Pinpoint the cell where the given text exists, returning its [x, y] midpoint coordinate. 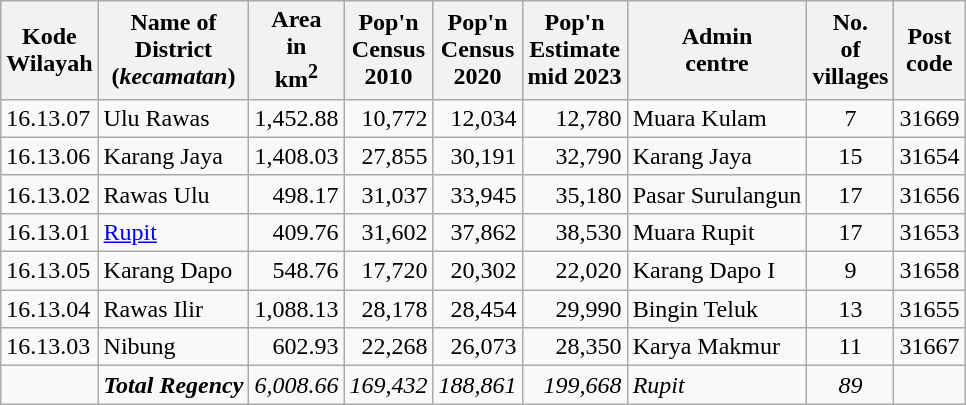
31669 [930, 118]
188,861 [478, 385]
16.13.07 [50, 118]
Name ofDistrict(kecamatan) [174, 50]
16.13.06 [50, 156]
89 [850, 385]
37,862 [478, 232]
31656 [930, 194]
17,720 [388, 271]
32,790 [574, 156]
16.13.03 [50, 347]
31654 [930, 156]
27,855 [388, 156]
Karang Dapo I [717, 271]
16.13.01 [50, 232]
602.93 [296, 347]
498.17 [296, 194]
169,432 [388, 385]
Pop'nCensus2010 [388, 50]
Ulu Rawas [174, 118]
199,668 [574, 385]
30,191 [478, 156]
Admin centre [717, 50]
Nibung [174, 347]
Rawas Ilir [174, 309]
29,990 [574, 309]
16.13.05 [50, 271]
Rawas Ulu [174, 194]
35,180 [574, 194]
31653 [930, 232]
Muara Kulam [717, 118]
Karya Makmur [717, 347]
31,602 [388, 232]
6,008.66 [296, 385]
10,772 [388, 118]
13 [850, 309]
Areain km2 [296, 50]
Postcode [930, 50]
Bingin Teluk [717, 309]
1,088.13 [296, 309]
31667 [930, 347]
No.ofvillages [850, 50]
28,454 [478, 309]
Karang Dapo [174, 271]
12,780 [574, 118]
31,037 [388, 194]
12,034 [478, 118]
9 [850, 271]
28,350 [574, 347]
Total Regency [174, 385]
Pop'nEstimatemid 2023 [574, 50]
20,302 [478, 271]
31658 [930, 271]
31655 [930, 309]
409.76 [296, 232]
33,945 [478, 194]
Pasar Surulangun [717, 194]
11 [850, 347]
1,408.03 [296, 156]
28,178 [388, 309]
16.13.02 [50, 194]
26,073 [478, 347]
548.76 [296, 271]
22,020 [574, 271]
16.13.04 [50, 309]
15 [850, 156]
Kode Wilayah [50, 50]
7 [850, 118]
1,452.88 [296, 118]
38,530 [574, 232]
Muara Rupit [717, 232]
22,268 [388, 347]
Pop'nCensus2020 [478, 50]
